Capture the cell that displays the provided text and extract its (x, y) central coordinate. 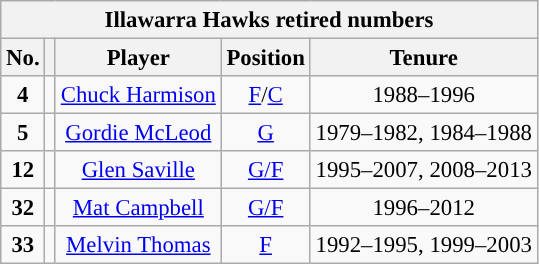
1979–1982, 1984–1988 (424, 133)
Chuck Harmison (138, 95)
G (266, 133)
1988–1996 (424, 95)
F/C (266, 95)
Melvin Thomas (138, 245)
4 (23, 95)
Tenure (424, 58)
12 (23, 170)
F (266, 245)
Glen Saville (138, 170)
Mat Campbell (138, 208)
Illawarra Hawks retired numbers (269, 20)
1995–2007, 2008–2013 (424, 170)
No. (23, 58)
Gordie McLeod (138, 133)
5 (23, 133)
32 (23, 208)
33 (23, 245)
1996–2012 (424, 208)
Position (266, 58)
1992–1995, 1999–2003 (424, 245)
Player (138, 58)
